Locate the cell with the specified text and output its (x, y) center coordinate. 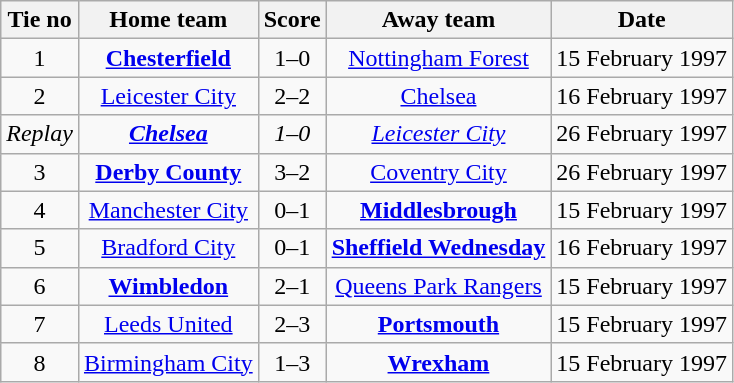
Manchester City (168, 210)
Queens Park Rangers (438, 286)
Replay (40, 134)
6 (40, 286)
Wrexham (438, 362)
Leeds United (168, 324)
2 (40, 96)
Chesterfield (168, 58)
3 (40, 172)
1 (40, 58)
2–1 (292, 286)
7 (40, 324)
Date (642, 20)
2–2 (292, 96)
Away team (438, 20)
Wimbledon (168, 286)
Sheffield Wednesday (438, 248)
Coventry City (438, 172)
Tie no (40, 20)
3–2 (292, 172)
1–3 (292, 362)
Nottingham Forest (438, 58)
Birmingham City (168, 362)
Home team (168, 20)
4 (40, 210)
8 (40, 362)
5 (40, 248)
Bradford City (168, 248)
Score (292, 20)
Portsmouth (438, 324)
2–3 (292, 324)
Derby County (168, 172)
Middlesbrough (438, 210)
